Determine the (x, y) coordinate at the center of the cell enclosing the given text.  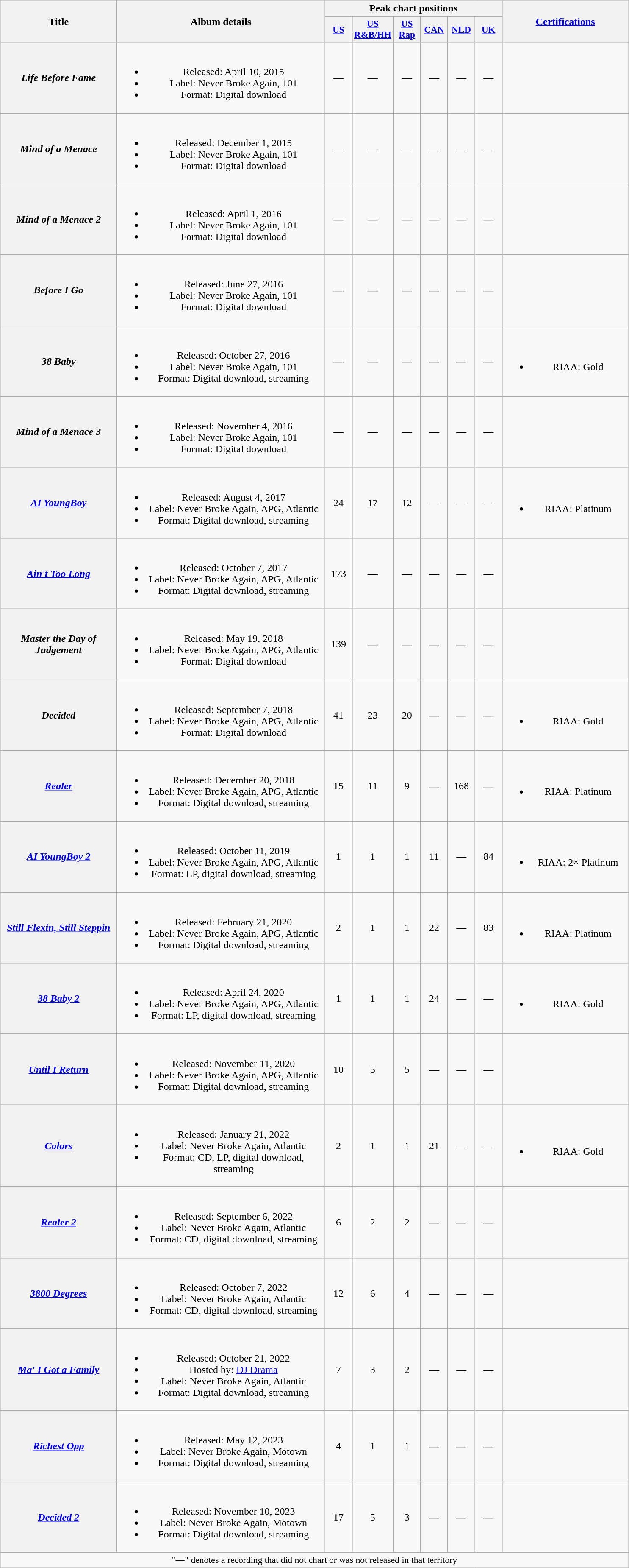
Mind of a Menace 3 (58, 432)
9 (407, 786)
139 (338, 644)
15 (338, 786)
21 (434, 1146)
173 (338, 573)
US (338, 30)
Released: December 20, 2018Label: Never Broke Again, APG, AtlanticFormat: Digital download, streaming (221, 786)
USR&B/HH (373, 30)
83 (488, 927)
Certifications (565, 21)
Peak chart positions (413, 8)
UK (488, 30)
Mind of a Menace (58, 148)
Released: February 21, 2020Label: Never Broke Again, APG, AtlanticFormat: Digital download, streaming (221, 927)
20 (407, 716)
38 Baby (58, 361)
Decided 2 (58, 1517)
Released: January 21, 2022Label: Never Broke Again, AtlanticFormat: CD, LP, digital download, streaming (221, 1146)
168 (461, 786)
AI YoungBoy 2 (58, 857)
Title (58, 21)
Album details (221, 21)
Released: April 10, 2015Label: Never Broke Again, 101Format: Digital download (221, 78)
Ma' I Got a Family (58, 1370)
Released: August 4, 2017Label: Never Broke Again, APG, AtlanticFormat: Digital download, streaming (221, 503)
Released: September 7, 2018Label: Never Broke Again, APG, AtlanticFormat: Digital download (221, 716)
Released: December 1, 2015Label: Never Broke Again, 101Format: Digital download (221, 148)
CAN (434, 30)
Life Before Fame (58, 78)
10 (338, 1069)
Master the Day of Judgement (58, 644)
AI YoungBoy (58, 503)
Realer (58, 786)
Released: October 21, 2022Hosted by: DJ DramaLabel: Never Broke Again, AtlanticFormat: Digital download, streaming (221, 1370)
Released: April 24, 2020Label: Never Broke Again, APG, AtlanticFormat: LP, digital download, streaming (221, 999)
Released: October 27, 2016Label: Never Broke Again, 101Format: Digital download, streaming (221, 361)
Released: April 1, 2016Label: Never Broke Again, 101Format: Digital download (221, 220)
Released: October 7, 2022Label: Never Broke Again, AtlanticFormat: CD, digital download, streaming (221, 1293)
Released: November 10, 2023Label: Never Broke Again, MotownFormat: Digital download, streaming (221, 1517)
Released: May 19, 2018Label: Never Broke Again, APG, AtlanticFormat: Digital download (221, 644)
Before I Go (58, 290)
RIAA: 2× Platinum (565, 857)
Still Flexin, Still Steppin (58, 927)
3800 Degrees (58, 1293)
Released: November 11, 2020Label: Never Broke Again, APG, AtlanticFormat: Digital download, streaming (221, 1069)
23 (373, 716)
84 (488, 857)
41 (338, 716)
Released: June 27, 2016Label: Never Broke Again, 101Format: Digital download (221, 290)
Richest Opp (58, 1446)
Released: November 4, 2016Label: Never Broke Again, 101Format: Digital download (221, 432)
Decided (58, 716)
Colors (58, 1146)
38 Baby 2 (58, 999)
22 (434, 927)
"—" denotes a recording that did not chart or was not released in that territory (315, 1560)
Realer 2 (58, 1223)
Mind of a Menace 2 (58, 220)
Released: September 6, 2022Label: Never Broke Again, AtlanticFormat: CD, digital download, streaming (221, 1223)
US Rap (407, 30)
Released: October 11, 2019Label: Never Broke Again, APG, AtlanticFormat: LP, digital download, streaming (221, 857)
Until I Return (58, 1069)
7 (338, 1370)
Released: May 12, 2023Label: Never Broke Again, MotownFormat: Digital download, streaming (221, 1446)
Released: October 7, 2017Label: Never Broke Again, APG, AtlanticFormat: Digital download, streaming (221, 573)
Ain't Too Long (58, 573)
NLD (461, 30)
